Detect which cell encompasses the target text, then output its (X, Y) center coordinate. 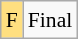
F (12, 20)
Final (50, 20)
